From the cell containing the given text, extract its center point as [X, Y] coordinate. 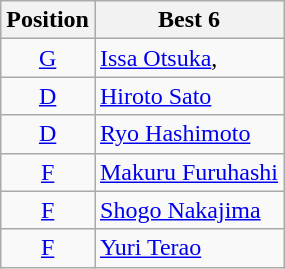
Hiroto Sato [188, 96]
Ryo Hashimoto [188, 134]
Position [48, 20]
Best 6 [188, 20]
Yuri Terao [188, 248]
Issa Otsuka, [188, 58]
G [48, 58]
Makuru Furuhashi [188, 172]
Shogo Nakajima [188, 210]
